Locate the cell with the specified text and output its (x, y) center coordinate. 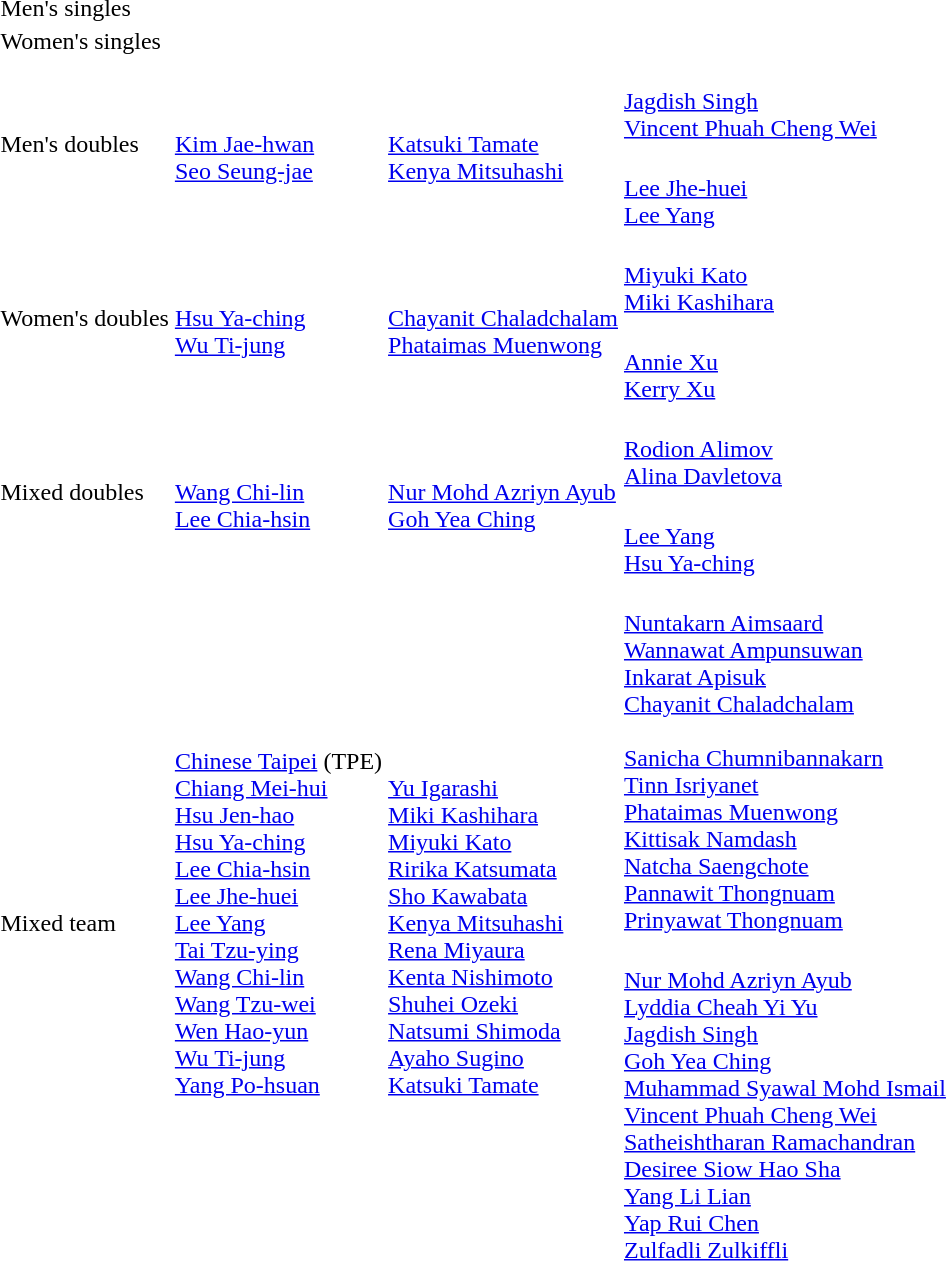
Katsuki TamateKenya Mitsuhashi (504, 144)
Wang Chi-linLee Chia-hsin (278, 492)
Nur Mohd Azriyn AyubGoh Yea Ching (504, 492)
Chayanit ChaladchalamPhataimas Muenwong (504, 318)
Kim Jae-hwanSeo Seung-jae (278, 144)
Hsu Ya-chingWu Ti-jung (278, 318)
